Extract the (x, y) coordinate from the center of the cell holding the provided text.  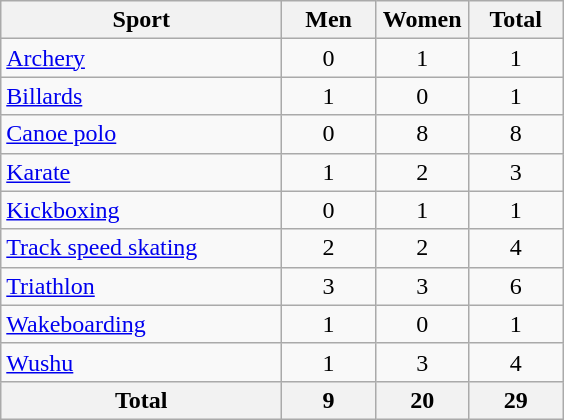
Wakeboarding (142, 324)
Archery (142, 58)
Canoe polo (142, 134)
Sport (142, 20)
Wushu (142, 362)
Men (329, 20)
6 (516, 286)
Triathlon (142, 286)
20 (422, 400)
9 (329, 400)
Kickboxing (142, 210)
Karate (142, 172)
Billards (142, 96)
Women (422, 20)
29 (516, 400)
Track speed skating (142, 248)
